Pinpoint the cell where the given text exists, returning its [x, y] midpoint coordinate. 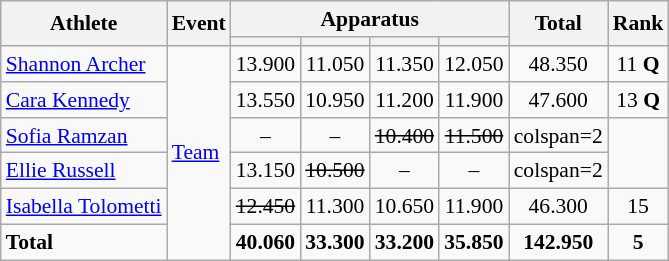
11.350 [404, 64]
142.950 [558, 243]
10.400 [404, 136]
11 Q [638, 64]
13.550 [266, 100]
Athlete [84, 24]
13 Q [638, 100]
Event [199, 24]
47.600 [558, 100]
10.950 [334, 100]
33.300 [334, 243]
Apparatus [370, 19]
15 [638, 207]
11.050 [334, 64]
12.050 [474, 64]
13.900 [266, 64]
Team [199, 153]
33.200 [404, 243]
11.200 [404, 100]
Ellie Russell [84, 171]
Rank [638, 24]
35.850 [474, 243]
Sofia Ramzan [84, 136]
48.350 [558, 64]
46.300 [558, 207]
Cara Kennedy [84, 100]
13.150 [266, 171]
10.500 [334, 171]
Shannon Archer [84, 64]
11.500 [474, 136]
12.450 [266, 207]
11.300 [334, 207]
10.650 [404, 207]
5 [638, 243]
40.060 [266, 243]
Isabella Tolometti [84, 207]
